Capture the cell that displays the provided text and extract its [x, y] central coordinate. 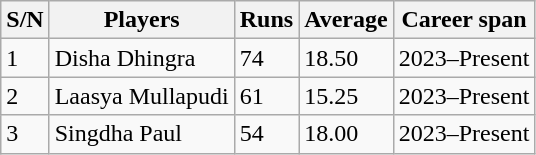
18.50 [346, 58]
3 [25, 134]
1 [25, 58]
61 [266, 96]
Disha Dhingra [142, 58]
Average [346, 20]
15.25 [346, 96]
Career span [464, 20]
S/N [25, 20]
Laasya Mullapudi [142, 96]
18.00 [346, 134]
Runs [266, 20]
Singdha Paul [142, 134]
2 [25, 96]
54 [266, 134]
Players [142, 20]
74 [266, 58]
